Return [X, Y] of the center of cell containing provided text 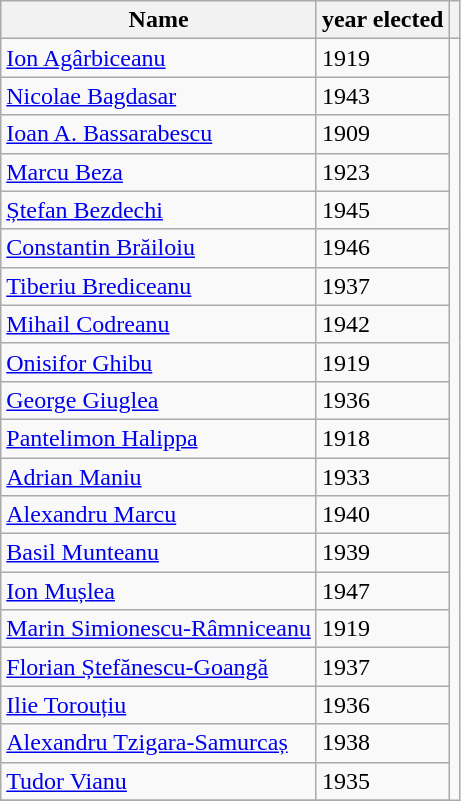
Tiberiu Brediceanu [159, 286]
Alexandru Marcu [159, 515]
1940 [382, 515]
1946 [382, 248]
George Giuglea [159, 400]
Florian Ștefănescu-Goangă [159, 667]
Ion Agârbiceanu [159, 58]
Marin Simionescu-Râmniceanu [159, 629]
year elected [382, 20]
1909 [382, 134]
Ion Mușlea [159, 591]
1938 [382, 743]
1947 [382, 591]
1935 [382, 781]
1933 [382, 477]
Adrian Maniu [159, 477]
1918 [382, 438]
Pantelimon Halippa [159, 438]
Basil Munteanu [159, 553]
Constantin Brăiloiu [159, 248]
Onisifor Ghibu [159, 362]
Ștefan Bezdechi [159, 210]
1923 [382, 172]
Ilie Torouțiu [159, 705]
1945 [382, 210]
Ioan A. Bassarabescu [159, 134]
1942 [382, 324]
Alexandru Tzigara-Samurcaș [159, 743]
Nicolae Bagdasar [159, 96]
Name [159, 20]
Marcu Beza [159, 172]
1943 [382, 96]
Tudor Vianu [159, 781]
1939 [382, 553]
Mihail Codreanu [159, 324]
